Capture the cell that displays the provided text and extract its (x, y) central coordinate. 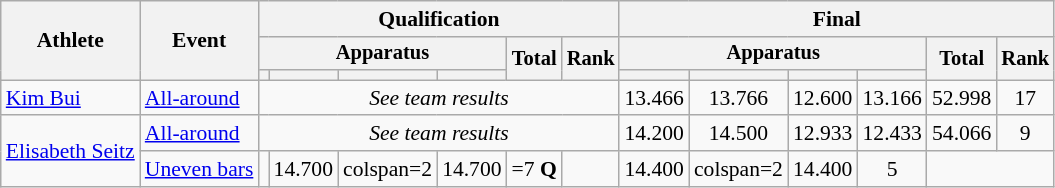
Event (200, 40)
=7 Q (534, 169)
Kim Bui (70, 98)
13.766 (738, 98)
17 (1025, 98)
5 (892, 169)
12.600 (822, 98)
12.933 (822, 134)
52.998 (962, 98)
54.066 (962, 134)
14.500 (738, 134)
9 (1025, 134)
14.200 (654, 134)
Athlete (70, 40)
Qualification (438, 19)
12.433 (892, 134)
Uneven bars (200, 169)
Elisabeth Seitz (70, 152)
13.466 (654, 98)
Final (836, 19)
13.166 (892, 98)
